Detect which cell encompasses the target text, then output its (X, Y) center coordinate. 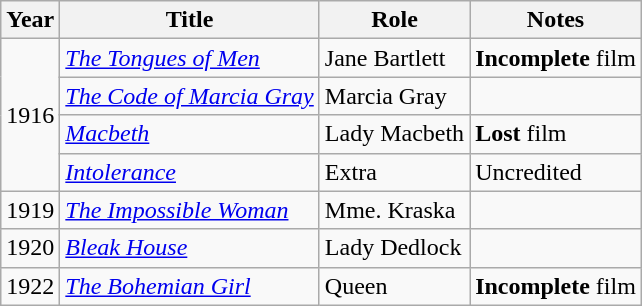
1920 (30, 248)
Extra (394, 172)
Intolerance (190, 172)
Bleak House (190, 248)
Role (394, 20)
The Bohemian Girl (190, 286)
Lost film (556, 134)
Queen (394, 286)
Lady Macbeth (394, 134)
Uncredited (556, 172)
1916 (30, 115)
The Code of Marcia Gray (190, 96)
Macbeth (190, 134)
Lady Dedlock (394, 248)
Jane Bartlett (394, 58)
The Tongues of Men (190, 58)
Mme. Kraska (394, 210)
The Impossible Woman (190, 210)
1919 (30, 210)
Marcia Gray (394, 96)
Year (30, 20)
1922 (30, 286)
Title (190, 20)
Notes (556, 20)
